Capture the cell that displays the provided text and extract its [X, Y] central coordinate. 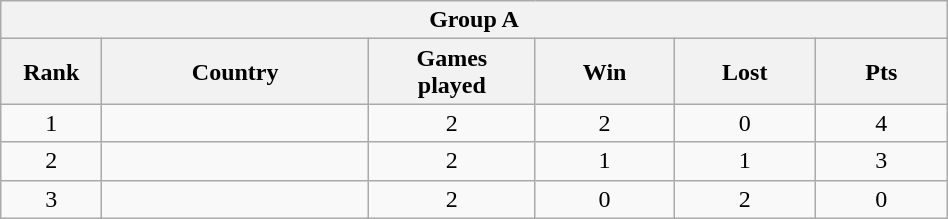
Group A [474, 20]
Games played [452, 72]
Country [236, 72]
Lost [744, 72]
Pts [881, 72]
Rank [52, 72]
4 [881, 123]
Win [604, 72]
